Find where the given text appears and provide that cell's center as (x, y) coordinate. 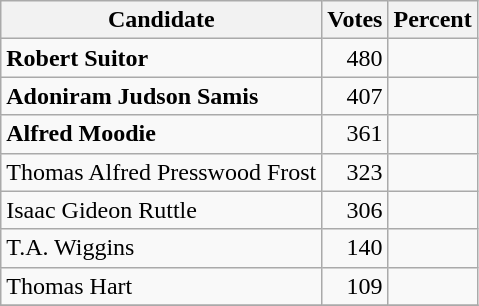
Candidate (162, 20)
323 (355, 172)
Isaac Gideon Ruttle (162, 210)
T.A. Wiggins (162, 248)
Thomas Alfred Presswood Frost (162, 172)
306 (355, 210)
Alfred Moodie (162, 134)
407 (355, 96)
361 (355, 134)
Percent (432, 20)
Votes (355, 20)
Robert Suitor (162, 58)
140 (355, 248)
480 (355, 58)
Thomas Hart (162, 286)
109 (355, 286)
Adoniram Judson Samis (162, 96)
